For the text-containing cell, return its midpoint in [x, y] coordinate format. 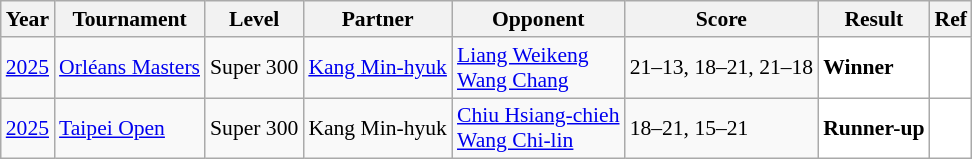
Orléans Masters [130, 68]
21–13, 18–21, 21–18 [722, 68]
Liang Weikeng Wang Chang [538, 68]
Runner-up [874, 128]
Score [722, 19]
Winner [874, 68]
Partner [378, 19]
18–21, 15–21 [722, 128]
Year [28, 19]
Taipei Open [130, 128]
Chiu Hsiang-chieh Wang Chi-lin [538, 128]
Level [254, 19]
Result [874, 19]
Opponent [538, 19]
Ref [950, 19]
Tournament [130, 19]
